Return [x, y] of the center of cell containing provided text 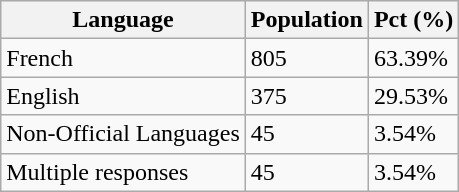
French [124, 58]
Non-Official Languages [124, 134]
29.53% [413, 96]
Multiple responses [124, 172]
805 [306, 58]
Population [306, 20]
Pct (%) [413, 20]
63.39% [413, 58]
Language [124, 20]
375 [306, 96]
English [124, 96]
